Capture the cell that displays the provided text and extract its [x, y] central coordinate. 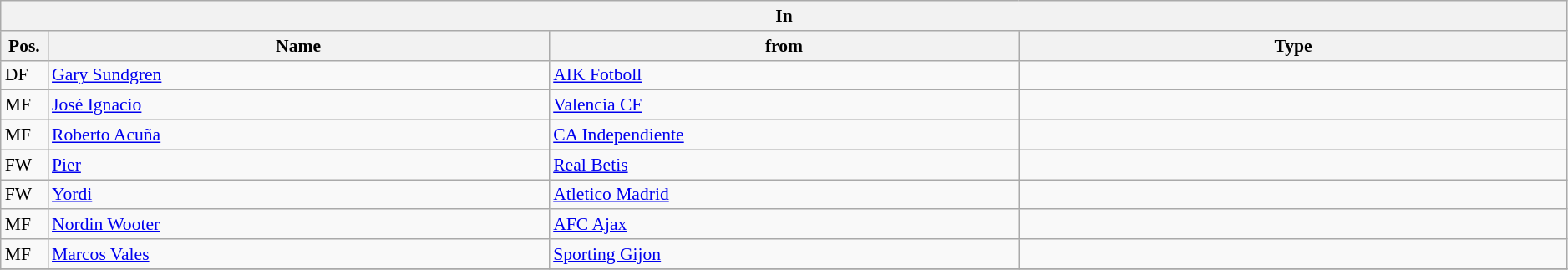
Pier [298, 165]
Nordin Wooter [298, 225]
Sporting Gijon [784, 254]
Type [1293, 46]
In [784, 16]
CA Independiente [784, 135]
AIK Fotboll [784, 75]
Valencia CF [784, 105]
from [784, 46]
Marcos Vales [298, 254]
José Ignacio [298, 105]
Yordi [298, 195]
Atletico Madrid [784, 195]
AFC Ajax [784, 225]
Gary Sundgren [298, 75]
Roberto Acuña [298, 135]
Real Betis [784, 165]
DF [24, 75]
Name [298, 46]
Pos. [24, 46]
